Output the (X, Y) coordinate of the center of the cell containing the given text.  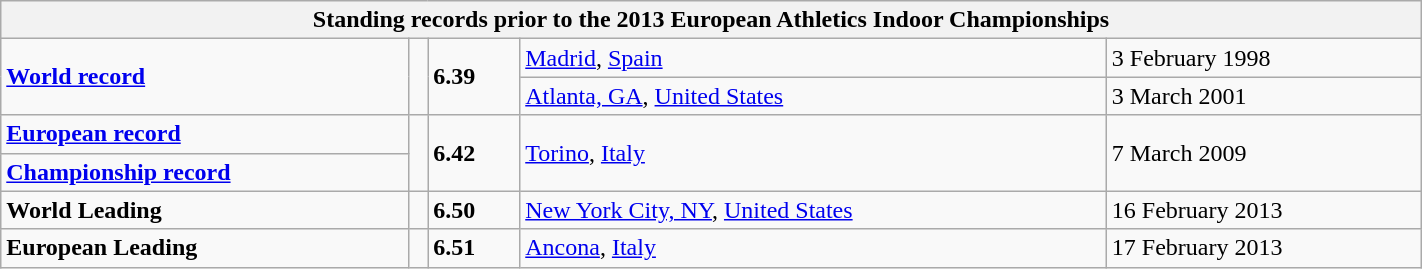
3 March 2001 (1264, 96)
16 February 2013 (1264, 210)
7 March 2009 (1264, 153)
Championship record (205, 172)
3 February 1998 (1264, 58)
6.39 (474, 77)
Madrid, Spain (814, 58)
6.50 (474, 210)
New York City, NY, United States (814, 210)
European Leading (205, 248)
Ancona, Italy (814, 248)
World Leading (205, 210)
Torino, Italy (814, 153)
Atlanta, GA, United States (814, 96)
Standing records prior to the 2013 European Athletics Indoor Championships (711, 20)
European record (205, 134)
6.51 (474, 248)
17 February 2013 (1264, 248)
6.42 (474, 153)
World record (205, 77)
